Provide the (X, Y) coordinate of the cell's center where the given text is located.  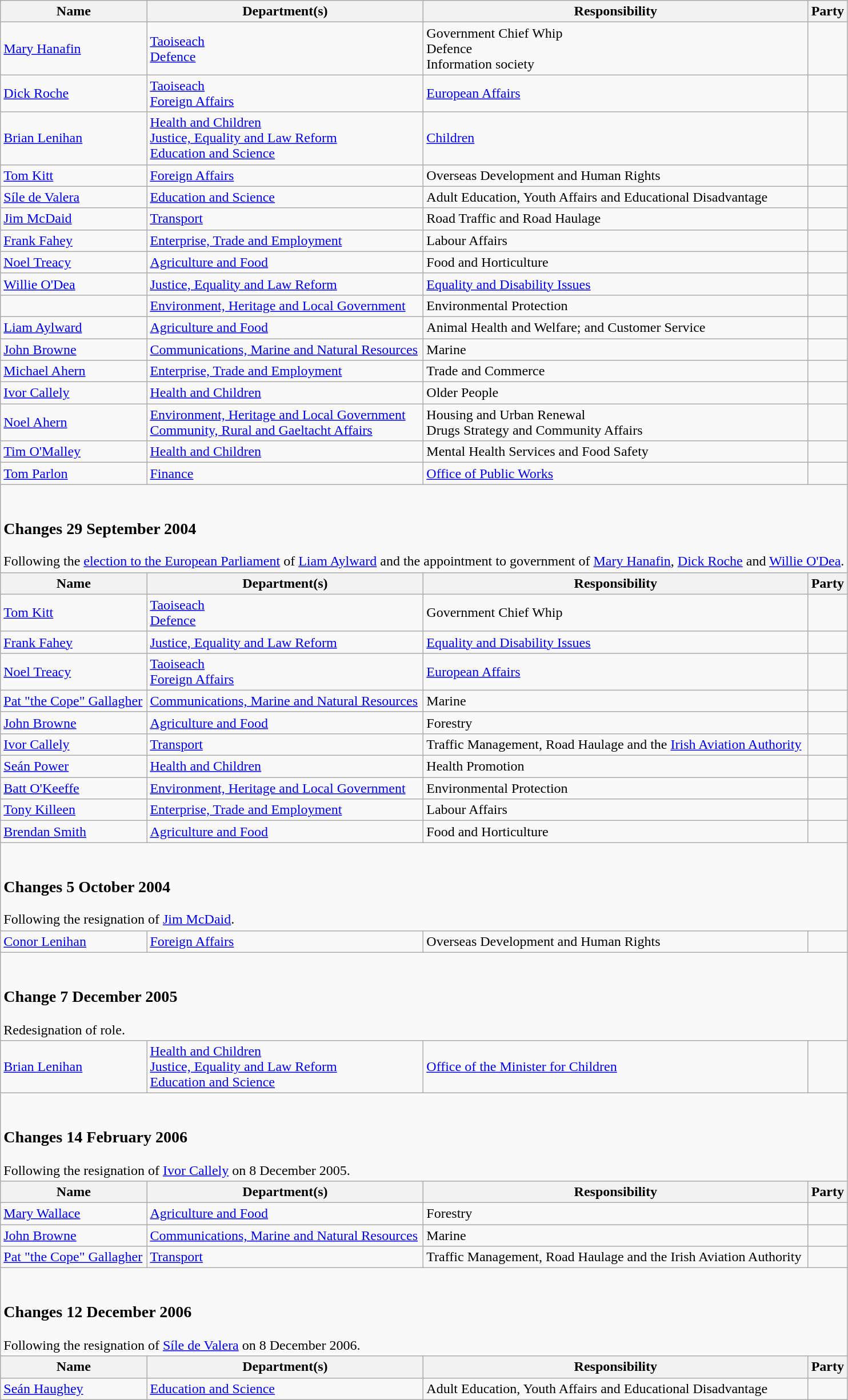
Seán Power (74, 767)
Liam Aylward (74, 327)
Children (616, 138)
Tim O'Malley (74, 452)
Older People (616, 393)
Office of Public Works (616, 474)
Mary Hanafin (74, 49)
Environment, Heritage and Local GovernmentCommunity, Rural and Gaeltacht Affairs (285, 423)
Office of the Minister for Children (616, 1066)
Government Chief Whip (616, 612)
Seán Haughey (74, 1389)
Finance (285, 474)
Animal Health and Welfare; and Customer Service (616, 327)
Willie O'Dea (74, 284)
Dick Roche (74, 94)
Government Chief WhipDefenceInformation society (616, 49)
Batt O'Keeffe (74, 788)
Mental Health Services and Food Safety (616, 452)
Trade and Commerce (616, 371)
Health Promotion (616, 767)
Change 7 December 2005Redesignation of role. (424, 996)
Síle de Valera (74, 197)
Changes 12 December 2006Following the resignation of Síle de Valera on 8 December 2006. (424, 1312)
Housing and Urban RenewalDrugs Strategy and Community Affairs (616, 423)
Brendan Smith (74, 832)
Changes 14 February 2006Following the resignation of Ivor Callely on 8 December 2005. (424, 1137)
Changes 5 October 2004Following the resignation of Jim McDaid. (424, 886)
Michael Ahern (74, 371)
Conor Lenihan (74, 941)
Noel Ahern (74, 423)
Mary Wallace (74, 1214)
Road Traffic and Road Haulage (616, 219)
Tom Parlon (74, 474)
Tony Killeen (74, 810)
Jim McDaid (74, 219)
